Extract the (X, Y) coordinate from the center of the cell holding the provided text.  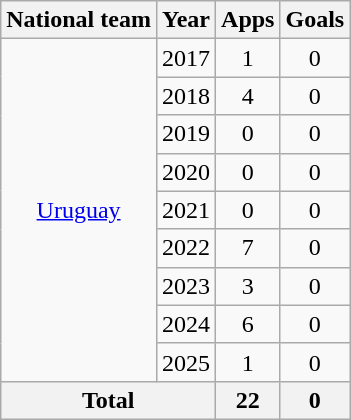
3 (248, 286)
2025 (186, 362)
2020 (186, 172)
2018 (186, 96)
4 (248, 96)
2019 (186, 134)
Goals (315, 20)
2022 (186, 248)
6 (248, 324)
2024 (186, 324)
22 (248, 400)
Apps (248, 20)
2023 (186, 286)
Total (108, 400)
Uruguay (79, 210)
2017 (186, 58)
2021 (186, 210)
7 (248, 248)
Year (186, 20)
National team (79, 20)
